Pinpoint the cell where the given text exists, returning its [x, y] midpoint coordinate. 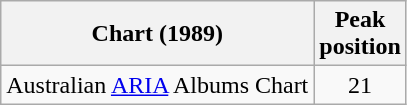
Australian ARIA Albums Chart [158, 85]
Peakposition [360, 34]
Chart (1989) [158, 34]
21 [360, 85]
